From the cell containing the given text, extract its center point as (x, y) coordinate. 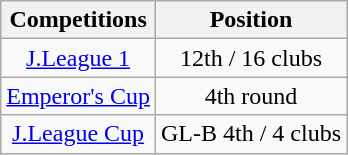
Position (250, 20)
J.League Cup (78, 134)
12th / 16 clubs (250, 58)
Emperor's Cup (78, 96)
Competitions (78, 20)
4th round (250, 96)
J.League 1 (78, 58)
GL-B 4th / 4 clubs (250, 134)
